Pinpoint the cell where the given text exists, returning its [X, Y] midpoint coordinate. 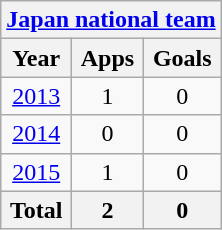
Apps [108, 58]
Year [36, 58]
Goals [182, 58]
Total [36, 210]
2013 [36, 96]
2015 [36, 172]
Japan national team [111, 20]
2 [108, 210]
2014 [36, 134]
